Find where the given text appears and provide that cell's center as [x, y] coordinate. 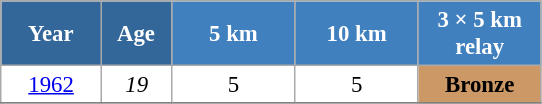
Year [52, 34]
19 [136, 85]
Age [136, 34]
3 × 5 km relay [480, 34]
5 km [234, 34]
10 km [356, 34]
1962 [52, 85]
Bronze [480, 85]
